Scan for the cell matching the given text and deliver its [x, y] coordinate at center. 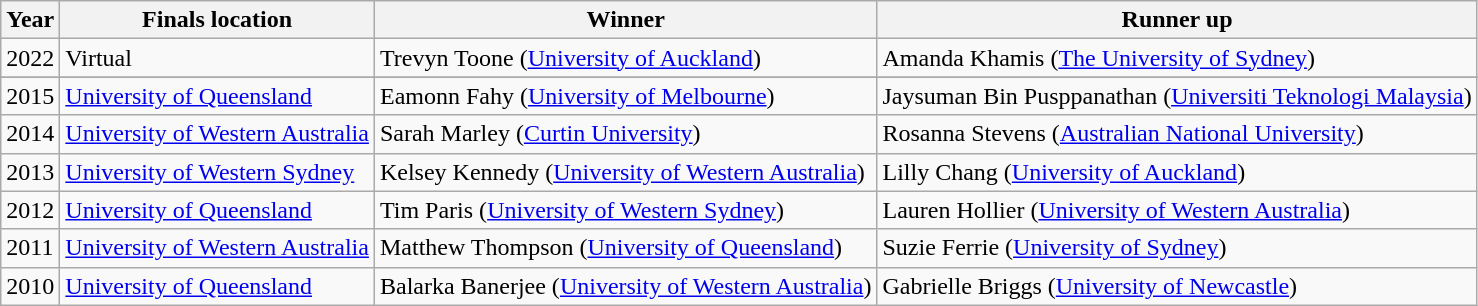
Sarah Marley (Curtin University) [626, 134]
Finals location [218, 20]
2012 [30, 210]
Winner [626, 20]
2022 [30, 58]
2010 [30, 286]
Trevyn Toone (University of Auckland) [626, 58]
Lilly Chang (University of Auckland) [1177, 172]
2014 [30, 134]
Kelsey Kennedy (University of Western Australia) [626, 172]
Rosanna Stevens (Australian National University) [1177, 134]
University of Western Sydney [218, 172]
Balarka Banerjee (University of Western Australia) [626, 286]
Tim Paris (University of Western Sydney) [626, 210]
2015 [30, 96]
Year [30, 20]
Matthew Thompson (University of Queensland) [626, 248]
Amanda Khamis (The University of Sydney) [1177, 58]
Gabrielle Briggs (University of Newcastle) [1177, 286]
Suzie Ferrie (University of Sydney) [1177, 248]
Virtual [218, 58]
Lauren Hollier (University of Western Australia) [1177, 210]
Eamonn Fahy (University of Melbourne) [626, 96]
2011 [30, 248]
2013 [30, 172]
Jaysuman Bin Pusppanathan (Universiti Teknologi Malaysia) [1177, 96]
Runner up [1177, 20]
